Find where the given text appears and provide that cell's center as (x, y) coordinate. 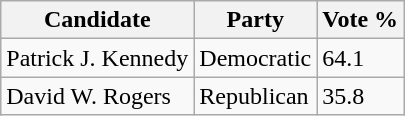
Vote % (360, 20)
Patrick J. Kennedy (98, 58)
Republican (256, 96)
35.8 (360, 96)
Democratic (256, 58)
Party (256, 20)
64.1 (360, 58)
Candidate (98, 20)
David W. Rogers (98, 96)
